Detect which cell encompasses the target text, then output its [x, y] center coordinate. 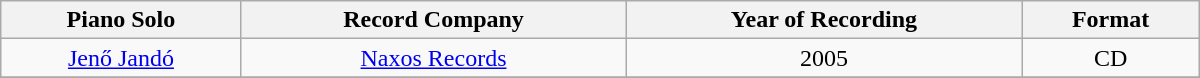
Record Company [434, 20]
Jenő Jandó [121, 58]
Piano Solo [121, 20]
2005 [824, 58]
Year of Recording [824, 20]
Format [1110, 20]
Naxos Records [434, 58]
CD [1110, 58]
